Output the [x, y] coordinate of the center of the cell containing the given text.  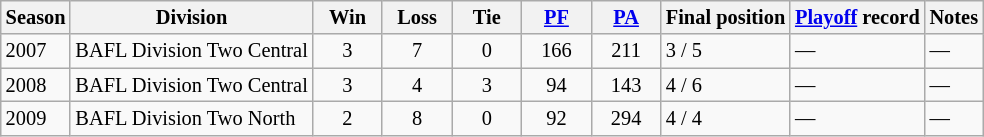
2008 [36, 85]
3 / 5 [726, 51]
92 [557, 118]
Win [348, 17]
PA [626, 17]
2009 [36, 118]
94 [557, 85]
Notes [954, 17]
Division [191, 17]
BAFL Division Two North [191, 118]
8 [417, 118]
7 [417, 51]
211 [626, 51]
2007 [36, 51]
Tie [487, 17]
294 [626, 118]
4 / 4 [726, 118]
4 / 6 [726, 85]
143 [626, 85]
4 [417, 85]
166 [557, 51]
Loss [417, 17]
Season [36, 17]
Final position [726, 17]
PF [557, 17]
2 [348, 118]
Playoff record [857, 17]
